Detect which cell encompasses the target text, then output its (X, Y) center coordinate. 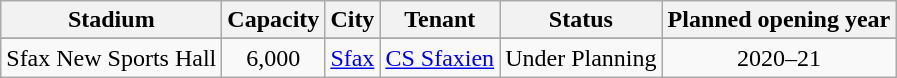
Sfax New Sports Hall (112, 58)
Status (581, 20)
City (352, 20)
Sfax (352, 58)
CS Sfaxien (440, 58)
2020–21 (779, 58)
6,000 (274, 58)
Tenant (440, 20)
Capacity (274, 20)
Planned opening year (779, 20)
Under Planning (581, 58)
Stadium (112, 20)
